Extract the [X, Y] coordinate from the center of the cell holding the provided text.  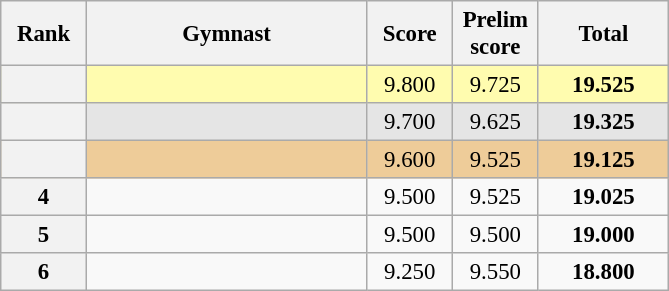
5 [44, 235]
Rank [44, 34]
19.025 [604, 197]
19.325 [604, 122]
9.700 [410, 122]
9.725 [496, 85]
Gymnast [226, 34]
19.525 [604, 85]
Score [410, 34]
Prelim score [496, 34]
9.625 [496, 122]
19.125 [604, 160]
9.800 [410, 85]
9.600 [410, 160]
19.000 [604, 235]
4 [44, 197]
Total [604, 34]
